Locate the cell with the specified text and output its [X, Y] center coordinate. 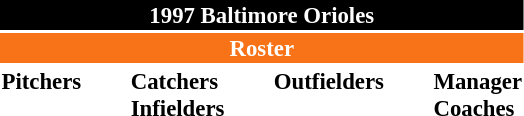
Roster [262, 48]
1997 Baltimore Orioles [262, 15]
